Return the [X, Y] coordinate for the center point of the cell that contains the specified text.  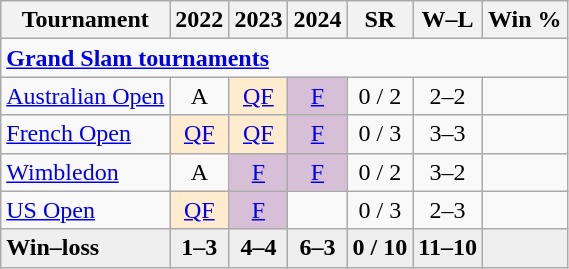
W–L [448, 20]
0 / 10 [380, 248]
2–3 [448, 210]
2022 [200, 20]
4–4 [258, 248]
US Open [86, 210]
Tournament [86, 20]
3–2 [448, 172]
6–3 [318, 248]
2–2 [448, 96]
French Open [86, 134]
Grand Slam tournaments [284, 58]
SR [380, 20]
Win % [524, 20]
2023 [258, 20]
Wimbledon [86, 172]
2024 [318, 20]
11–10 [448, 248]
3–3 [448, 134]
Australian Open [86, 96]
Win–loss [86, 248]
1–3 [200, 248]
